Locate the cell with the specified text and output its (X, Y) center coordinate. 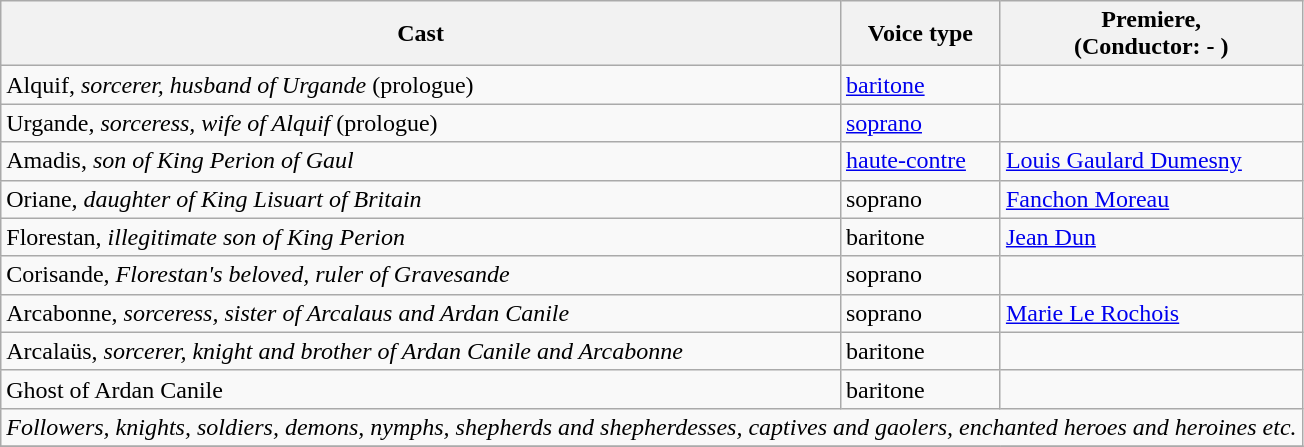
Cast (421, 34)
Urgande, sorceress, wife of Alquif (prologue) (421, 123)
Alquif, sorcerer, husband of Urgande (prologue) (421, 85)
Followers, knights, soldiers, demons, nymphs, shepherds and shepherdesses, captives and gaolers, enchanted heroes and heroines etc. (652, 427)
Jean Dun (1151, 237)
Voice type (920, 34)
Louis Gaulard Dumesny (1151, 161)
Arcabonne, sorceress, sister of Arcalaus and Ardan Canile (421, 313)
Corisande, Florestan's beloved, ruler of Gravesande (421, 275)
Marie Le Rochois (1151, 313)
Fanchon Moreau (1151, 199)
haute-contre (920, 161)
Oriane, daughter of King Lisuart of Britain (421, 199)
Ghost of Ardan Canile (421, 389)
Premiere, (Conductor: - ) (1151, 34)
Florestan, illegitimate son of King Perion (421, 237)
Amadis, son of King Perion of Gaul (421, 161)
Arcalaüs, sorcerer, knight and brother of Ardan Canile and Arcabonne (421, 351)
